Search for the cell housing the specified text and yield its [x, y] center coordinate. 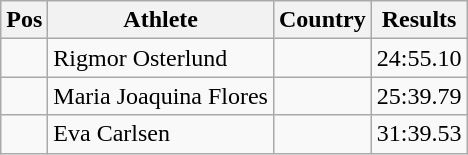
Pos [24, 20]
Eva Carlsen [161, 134]
Rigmor Osterlund [161, 58]
Athlete [161, 20]
25:39.79 [419, 96]
Results [419, 20]
Maria Joaquina Flores [161, 96]
31:39.53 [419, 134]
24:55.10 [419, 58]
Country [322, 20]
